From the cell containing the given text, extract its center point as [x, y] coordinate. 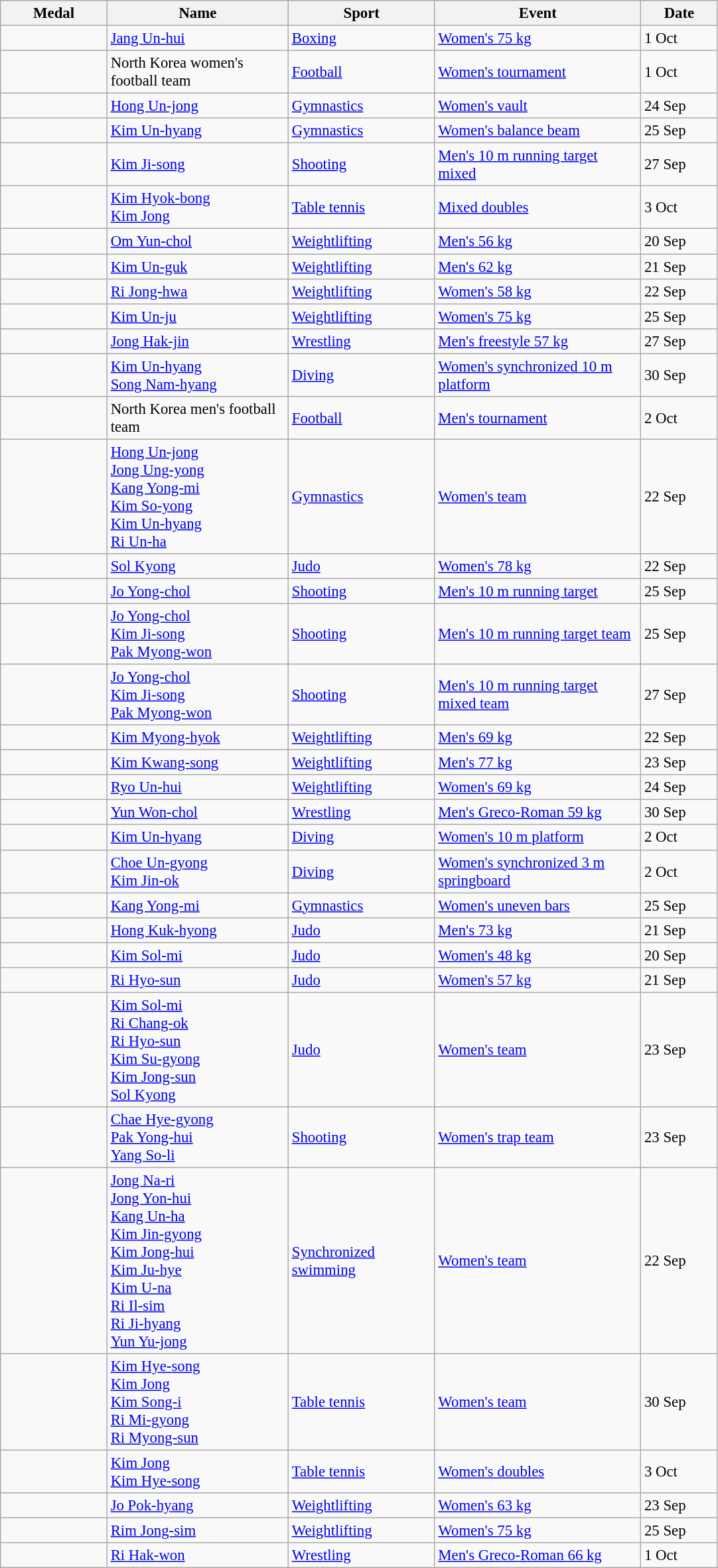
Kang Yong-mi [198, 905]
Women's doubles [538, 1472]
Kim Hyok-bongKim Jong [198, 207]
Men's freestyle 57 kg [538, 341]
Men's 56 kg [538, 241]
Jo Pok-hyang [198, 1506]
Sport [361, 13]
Men's Greco-Roman 59 kg [538, 813]
Jo Yong-chol [198, 591]
Men's 69 kg [538, 738]
Hong Kuk-hyong [198, 930]
Men's tournament [538, 418]
Medal [54, 13]
Women's 78 kg [538, 566]
Women's 57 kg [538, 980]
Kim Sol-miRi Chang-okRi Hyo-sunKim Su-gyongKim Jong-sunSol Kyong [198, 1049]
Date [680, 13]
Men's 10 m running target [538, 591]
Jong Hak-jin [198, 341]
Women's 63 kg [538, 1506]
Women's tournament [538, 72]
Choe Un-gyongKim Jin-ok [198, 872]
Rim Jong-sim [198, 1531]
Women's synchronized 10 m platform [538, 375]
Kim JongKim Hye-song [198, 1472]
Men's 10 m running target team [538, 634]
Synchronized swimming [361, 1260]
Kim Un-ju [198, 316]
Women's 58 kg [538, 291]
Kim Kwang-song [198, 763]
Women's synchronized 3 m springboard [538, 872]
Name [198, 13]
North Korea women's football team [198, 72]
Kim Myong-hyok [198, 738]
Hong Un-jong [198, 106]
Kim Ji-song [198, 164]
Women's vault [538, 106]
Kim Hye-songKim JongKim Song-iRi Mi-gyongRi Myong-sun [198, 1402]
Women's trap team [538, 1138]
Jong Na-riJong Yon-huiKang Un-haKim Jin-gyongKim Jong-huiKim Ju-hyeKim U-naRi Il-simRi Ji-hyangYun Yu-jong [198, 1260]
North Korea men's football team [198, 418]
Women's balance beam [538, 131]
Mixed doubles [538, 207]
Women's uneven bars [538, 905]
Men's Greco-Roman 66 kg [538, 1555]
Boxing [361, 38]
Om Yun-chol [198, 241]
Men's 10 m running target mixed team [538, 695]
Ri Hak-won [198, 1555]
Ryo Un-hui [198, 787]
Men's 73 kg [538, 930]
Ri Jong-hwa [198, 291]
Hong Un-jongJong Ung-yongKang Yong-miKim So-yongKim Un-hyangRi Un-ha [198, 496]
Women's 69 kg [538, 787]
Men's 10 m running target mixed [538, 164]
Chae Hye-gyongPak Yong-huiYang So-li [198, 1138]
Yun Won-chol [198, 813]
Men's 62 kg [538, 267]
Event [538, 13]
Kim Un-hyangSong Nam-hyang [198, 375]
Kim Sol-mi [198, 955]
Women's 48 kg [538, 955]
Women's 10 m platform [538, 838]
Kim Un-guk [198, 267]
Ri Hyo-sun [198, 980]
Sol Kyong [198, 566]
Jang Un-hui [198, 38]
Men's 77 kg [538, 763]
